Scan for the cell matching the given text and deliver its (x, y) coordinate at center. 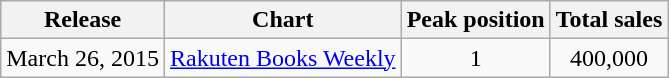
Peak position (476, 20)
1 (476, 58)
Rakuten Books Weekly (282, 58)
Chart (282, 20)
400,000 (609, 58)
Release (83, 20)
March 26, 2015 (83, 58)
Total sales (609, 20)
